Return (x, y) of the center of cell containing provided text 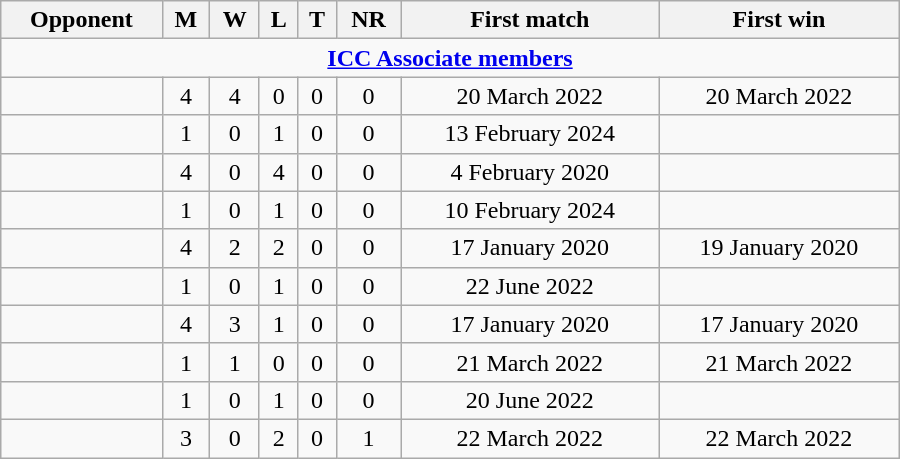
ICC Associate members (450, 58)
T (317, 20)
First match (530, 20)
First win (780, 20)
10 February 2024 (530, 210)
22 June 2022 (530, 286)
4 February 2020 (530, 172)
Opponent (82, 20)
20 June 2022 (530, 400)
13 February 2024 (530, 134)
NR (368, 20)
W (235, 20)
L (278, 20)
19 January 2020 (780, 248)
M (186, 20)
